Search for the cell housing the specified text and yield its (x, y) center coordinate. 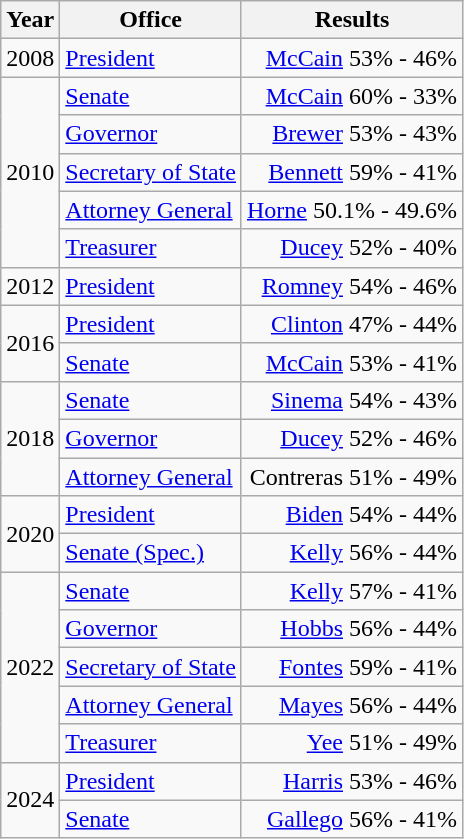
Senate (Spec.) (151, 553)
McCain 53% - 46% (352, 58)
Contreras 51% - 49% (352, 477)
Brewer 53% - 43% (352, 134)
Ducey 52% - 40% (352, 248)
Romney 54% - 46% (352, 286)
Horne 50.1% - 49.6% (352, 210)
Kelly 57% - 41% (352, 591)
2012 (30, 286)
2020 (30, 534)
2010 (30, 172)
Gallego 56% - 41% (352, 819)
2008 (30, 58)
Hobbs 56% - 44% (352, 629)
Biden 54% - 44% (352, 515)
McCain 60% - 33% (352, 96)
Results (352, 20)
Clinton 47% - 44% (352, 324)
Fontes 59% - 41% (352, 667)
Office (151, 20)
2016 (30, 343)
2024 (30, 800)
2022 (30, 667)
2018 (30, 438)
Bennett 59% - 41% (352, 172)
McCain 53% - 41% (352, 362)
Kelly 56% - 44% (352, 553)
Ducey 52% - 46% (352, 438)
Year (30, 20)
Mayes 56% - 44% (352, 705)
Sinema 54% - 43% (352, 400)
Harris 53% - 46% (352, 781)
Yee 51% - 49% (352, 743)
